Extract the (X, Y) coordinate from the center of the cell holding the provided text.  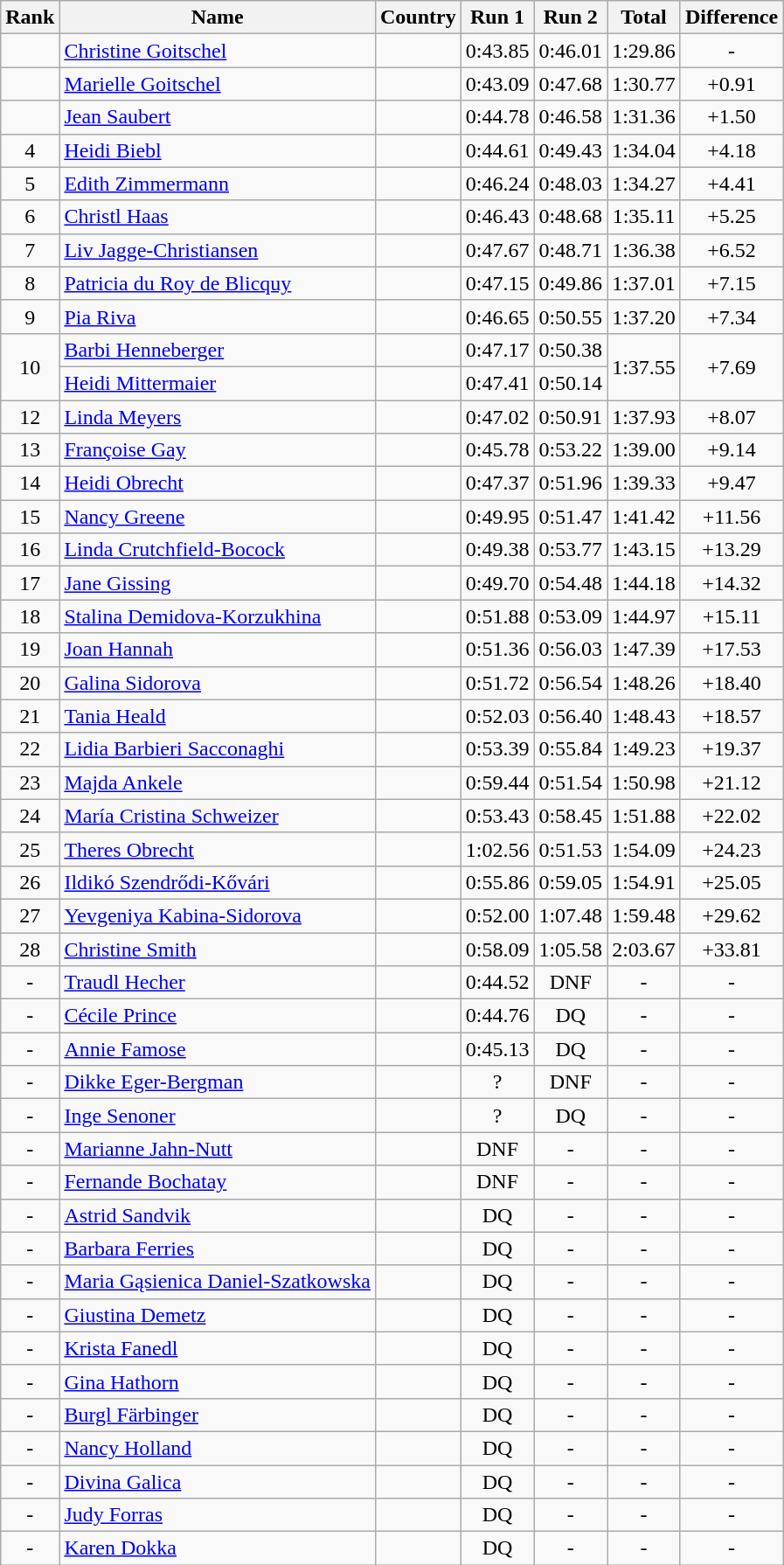
Karen Dokka (218, 1548)
Majda Ankele (218, 782)
Linda Meyers (218, 417)
0:46.24 (497, 184)
Tania Heald (218, 716)
Gina Hathorn (218, 1381)
4 (30, 150)
1:43.15 (644, 550)
Total (644, 17)
0:59.05 (571, 882)
13 (30, 450)
1:37.93 (644, 417)
0:50.91 (571, 417)
21 (30, 716)
Christl Haas (218, 217)
Run 2 (571, 17)
1:05.58 (571, 949)
1:07.48 (571, 915)
+7.34 (731, 316)
Lidia Barbieri Sacconaghi (218, 749)
+4.18 (731, 150)
+14.32 (731, 583)
0:44.61 (497, 150)
1:59.48 (644, 915)
25 (30, 849)
1:51.88 (644, 816)
+29.62 (731, 915)
Nancy Holland (218, 1448)
1:31.36 (644, 117)
+18.57 (731, 716)
Linda Crutchfield-Bocock (218, 550)
+22.02 (731, 816)
Dikke Eger-Bergman (218, 1082)
27 (30, 915)
Cécile Prince (218, 1016)
0:51.54 (571, 782)
0:48.03 (571, 184)
0:58.09 (497, 949)
Difference (731, 17)
Nancy Greene (218, 517)
0:44.52 (497, 983)
+33.81 (731, 949)
1:02.56 (497, 849)
0:47.17 (497, 350)
+15.11 (731, 616)
14 (30, 483)
0:49.43 (571, 150)
1:37.55 (644, 366)
0:55.86 (497, 882)
María Cristina Schweizer (218, 816)
0:46.01 (571, 51)
0:45.13 (497, 1049)
Patricia du Roy de Blicquy (218, 283)
1:41.42 (644, 517)
Edith Zimmermann (218, 184)
+7.69 (731, 366)
0:50.38 (571, 350)
Astrid Sandvik (218, 1215)
0:56.40 (571, 716)
Krista Fanedl (218, 1348)
+1.50 (731, 117)
26 (30, 882)
Marianne Jahn-Nutt (218, 1149)
1:49.23 (644, 749)
1:48.43 (644, 716)
Annie Famose (218, 1049)
+11.56 (731, 517)
7 (30, 250)
Barbara Ferries (218, 1249)
1:36.38 (644, 250)
0:59.44 (497, 782)
0:45.78 (497, 450)
Name (218, 17)
0:56.03 (571, 650)
19 (30, 650)
Giustina Demetz (218, 1315)
20 (30, 683)
Theres Obrecht (218, 849)
1:29.86 (644, 51)
0:47.15 (497, 283)
Inge Senoner (218, 1116)
+24.23 (731, 849)
Jane Gissing (218, 583)
Barbi Henneberger (218, 350)
8 (30, 283)
Ildikó Szendrődi-Kővári (218, 882)
0:50.55 (571, 316)
0:47.41 (497, 383)
Christine Smith (218, 949)
Maria Gąsienica Daniel-Szatkowska (218, 1282)
0:55.84 (571, 749)
0:58.45 (571, 816)
0:53.22 (571, 450)
0:51.36 (497, 650)
+5.25 (731, 217)
0:53.09 (571, 616)
0:54.48 (571, 583)
Galina Sidorova (218, 683)
+18.40 (731, 683)
+21.12 (731, 782)
0:51.47 (571, 517)
1:39.00 (644, 450)
0:44.76 (497, 1016)
9 (30, 316)
Yevgeniya Kabina-Sidorova (218, 915)
0:47.68 (571, 84)
1:44.97 (644, 616)
24 (30, 816)
0:48.68 (571, 217)
Christine Goitschel (218, 51)
0:43.09 (497, 84)
0:49.38 (497, 550)
1:37.01 (644, 283)
0:49.95 (497, 517)
Marielle Goitschel (218, 84)
0:52.00 (497, 915)
0:49.70 (497, 583)
22 (30, 749)
2:03.67 (644, 949)
Liv Jagge-Christiansen (218, 250)
0:43.85 (497, 51)
1:39.33 (644, 483)
23 (30, 782)
1:34.04 (644, 150)
+7.15 (731, 283)
5 (30, 184)
0:46.58 (571, 117)
10 (30, 366)
15 (30, 517)
1:35.11 (644, 217)
Rank (30, 17)
0:46.65 (497, 316)
1:47.39 (644, 650)
28 (30, 949)
+17.53 (731, 650)
Heidi Obrecht (218, 483)
17 (30, 583)
Run 1 (497, 17)
1:37.20 (644, 316)
0:51.96 (571, 483)
0:52.03 (497, 716)
Traudl Hecher (218, 983)
Heidi Mittermaier (218, 383)
Joan Hannah (218, 650)
+9.47 (731, 483)
18 (30, 616)
0:47.67 (497, 250)
6 (30, 217)
0:53.77 (571, 550)
1:54.91 (644, 882)
+0.91 (731, 84)
+6.52 (731, 250)
Françoise Gay (218, 450)
12 (30, 417)
Fernande Bochatay (218, 1182)
1:48.26 (644, 683)
1:50.98 (644, 782)
0:46.43 (497, 217)
0:48.71 (571, 250)
0:49.86 (571, 283)
1:34.27 (644, 184)
Judy Forras (218, 1515)
Burgl Färbinger (218, 1415)
+4.41 (731, 184)
1:30.77 (644, 84)
0:47.02 (497, 417)
0:44.78 (497, 117)
1:54.09 (644, 849)
1:44.18 (644, 583)
16 (30, 550)
+9.14 (731, 450)
0:50.14 (571, 383)
Stalina Demidova-Korzukhina (218, 616)
Pia Riva (218, 316)
Jean Saubert (218, 117)
Divina Galica (218, 1482)
+8.07 (731, 417)
Country (418, 17)
0:51.72 (497, 683)
0:53.39 (497, 749)
0:53.43 (497, 816)
0:51.53 (571, 849)
0:47.37 (497, 483)
+25.05 (731, 882)
+13.29 (731, 550)
0:56.54 (571, 683)
+19.37 (731, 749)
0:51.88 (497, 616)
Heidi Biebl (218, 150)
